Extract the [x, y] coordinate from the center of the cell holding the provided text.  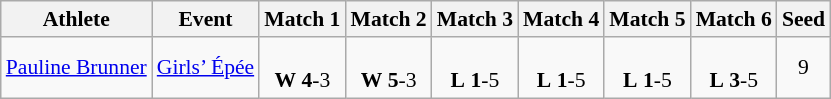
Athlete [76, 19]
Match 2 [388, 19]
Match 4 [561, 19]
Seed [804, 19]
Match 1 [302, 19]
W 4-3 [302, 68]
Girls’ Épée [206, 68]
Event [206, 19]
L 3-5 [734, 68]
Match 3 [475, 19]
9 [804, 68]
Pauline Brunner [76, 68]
W 5-3 [388, 68]
Match 5 [647, 19]
Match 6 [734, 19]
